Output the [X, Y] coordinate of the center of the cell containing the given text.  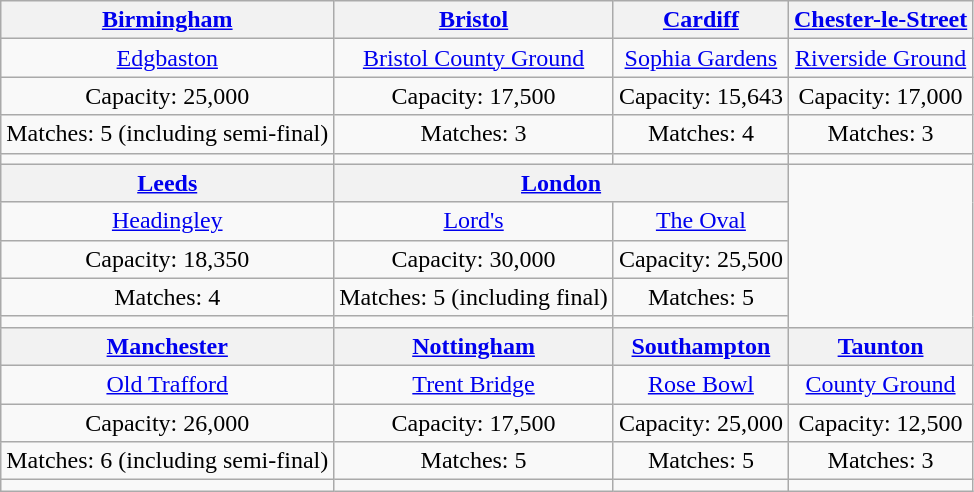
Southampton [700, 346]
Bristol [474, 20]
Lord's [474, 221]
Capacity: 25,500 [700, 259]
Leeds [168, 183]
Capacity: 18,350 [168, 259]
Sophia Gardens [700, 58]
Matches: 6 (including semi-final) [168, 461]
Old Trafford [168, 384]
Capacity: 26,000 [168, 423]
Birmingham [168, 20]
Taunton [880, 346]
Rose Bowl [700, 384]
Edgbaston [168, 58]
Manchester [168, 346]
Chester-le-Street [880, 20]
Riverside Ground [880, 58]
The Oval [700, 221]
Trent Bridge [474, 384]
Nottingham [474, 346]
Capacity: 15,643 [700, 96]
County Ground [880, 384]
Matches: 5 (including final) [474, 297]
Headingley [168, 221]
Bristol County Ground [474, 58]
Matches: 5 (including semi-final) [168, 134]
Capacity: 17,000 [880, 96]
Capacity: 12,500 [880, 423]
London [562, 183]
Capacity: 30,000 [474, 259]
Cardiff [700, 20]
